For the text-containing cell, return its midpoint in (X, Y) coordinate format. 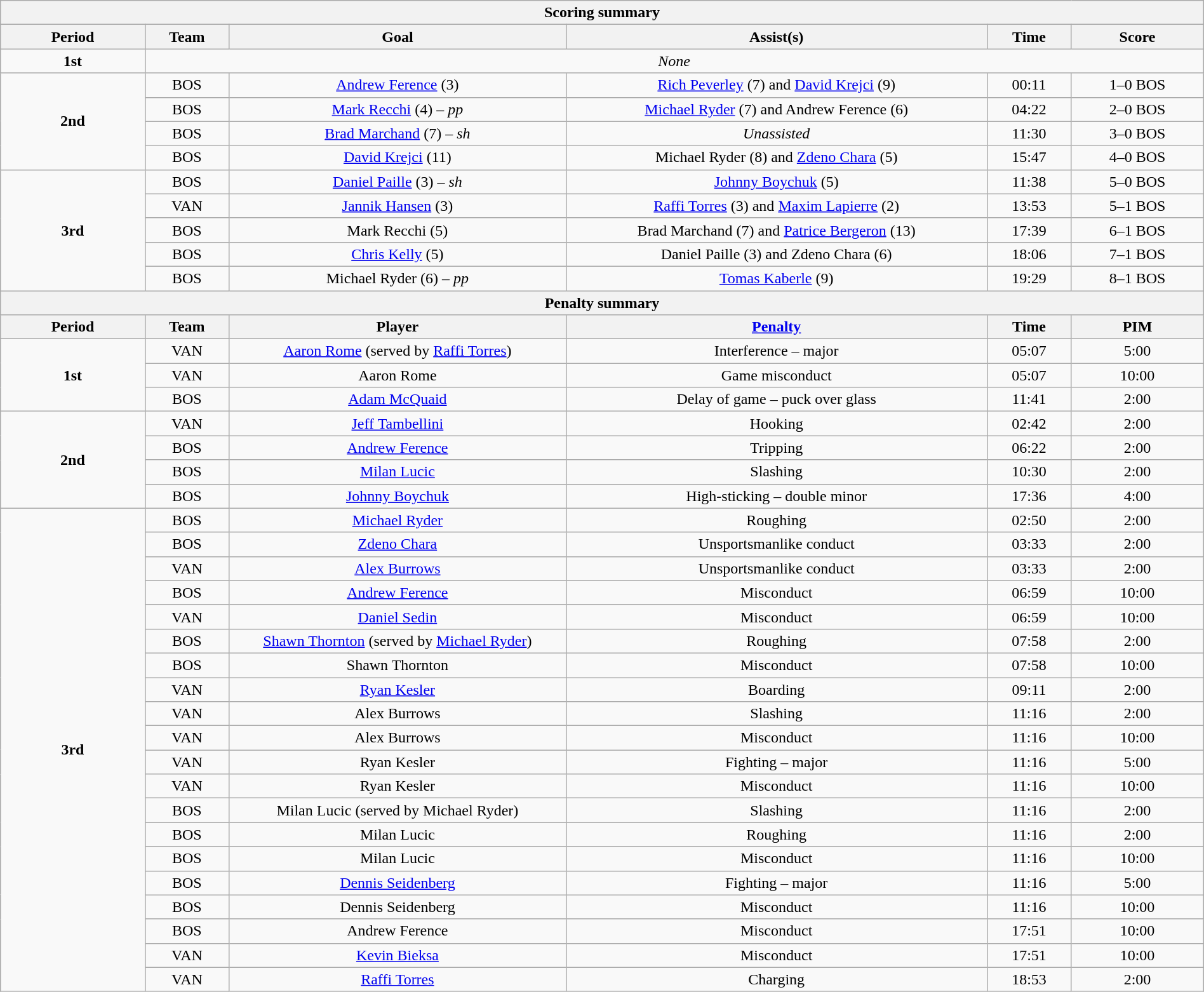
Aaron Rome (served by Raffi Torres) (398, 351)
09:11 (1029, 689)
Charging (776, 979)
11:38 (1029, 182)
Michael Ryder (7) and Andrew Ference (6) (776, 109)
17:39 (1029, 230)
Penalty (776, 327)
Penalty summary (602, 303)
5–1 BOS (1137, 206)
Aaron Rome (398, 375)
Daniel Sedin (398, 617)
PIM (1137, 327)
Hooking (776, 424)
Kevin Bieksa (398, 955)
Raffi Torres (398, 979)
Rich Peverley (7) and David Krejci (9) (776, 85)
Chris Kelly (5) (398, 254)
Shawn Thornton (398, 665)
Boarding (776, 689)
18:06 (1029, 254)
Game misconduct (776, 375)
4–0 BOS (1137, 158)
Scoring summary (602, 13)
Brad Marchand (7) – sh (398, 133)
2–0 BOS (1137, 109)
Tripping (776, 448)
Daniel Paille (3) and Zdeno Chara (6) (776, 254)
17:36 (1029, 496)
Assist(s) (776, 37)
Michael Ryder (6) – pp (398, 278)
02:42 (1029, 424)
Score (1137, 37)
13:53 (1029, 206)
Shawn Thornton (served by Michael Ryder) (398, 641)
Brad Marchand (7) and Patrice Bergeron (13) (776, 230)
Tomas Kaberle (9) (776, 278)
Goal (398, 37)
Jeff Tambellini (398, 424)
02:50 (1029, 520)
11:30 (1029, 133)
Jannik Hansen (3) (398, 206)
6–1 BOS (1137, 230)
Johnny Boychuk (398, 496)
High-sticking – double minor (776, 496)
Johnny Boychuk (5) (776, 182)
Raffi Torres (3) and Maxim Lapierre (2) (776, 206)
David Krejci (11) (398, 158)
Milan Lucic (served by Michael Ryder) (398, 810)
Interference – major (776, 351)
5–0 BOS (1137, 182)
06:22 (1029, 448)
Zdeno Chara (398, 544)
Player (398, 327)
11:41 (1029, 399)
None (674, 61)
Mark Recchi (4) – pp (398, 109)
04:22 (1029, 109)
19:29 (1029, 278)
Unassisted (776, 133)
8–1 BOS (1137, 278)
Andrew Ference (3) (398, 85)
00:11 (1029, 85)
10:30 (1029, 472)
15:47 (1029, 158)
Michael Ryder (398, 520)
Mark Recchi (5) (398, 230)
Delay of game – puck over glass (776, 399)
18:53 (1029, 979)
Daniel Paille (3) – sh (398, 182)
Michael Ryder (8) and Zdeno Chara (5) (776, 158)
Adam McQuaid (398, 399)
1–0 BOS (1137, 85)
3–0 BOS (1137, 133)
7–1 BOS (1137, 254)
4:00 (1137, 496)
